Scan for the cell matching the given text and deliver its (x, y) coordinate at center. 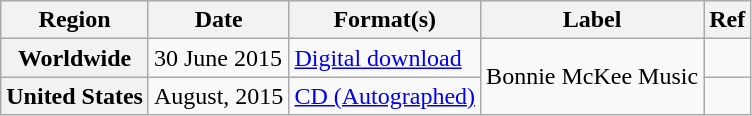
Ref (728, 20)
Region (75, 20)
Label (592, 20)
Format(s) (385, 20)
CD (Autographed) (385, 96)
United States (75, 96)
Digital download (385, 58)
Date (218, 20)
Worldwide (75, 58)
Bonnie McKee Music (592, 77)
30 June 2015 (218, 58)
August, 2015 (218, 96)
